Provide the [X, Y] coordinate of the cell's center where the given text is located.  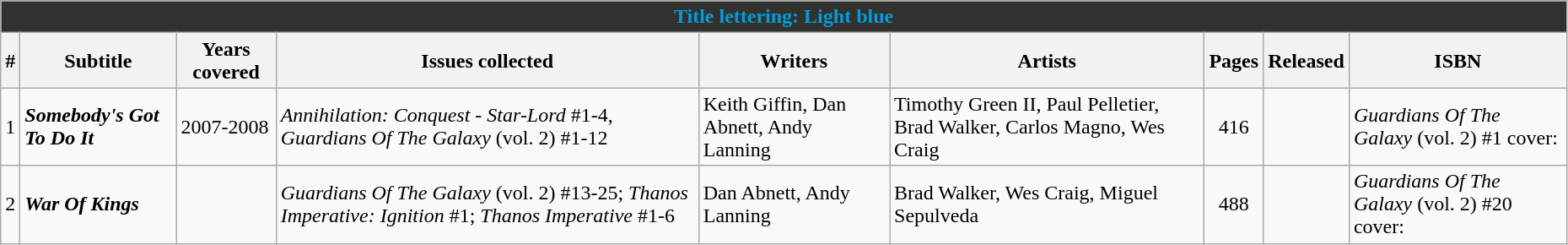
Years covered [226, 61]
Guardians Of The Galaxy (vol. 2) #13-25; Thanos Imperative: Ignition #1; Thanos Imperative #1-6 [488, 204]
ISBN [1458, 61]
416 [1234, 127]
# [10, 61]
Subtitle [98, 61]
War Of Kings [98, 204]
Keith Giffin, Dan Abnett, Andy Lanning [794, 127]
1 [10, 127]
Timothy Green II, Paul Pelletier, Brad Walker, Carlos Magno, Wes Craig [1048, 127]
Brad Walker, Wes Craig, Miguel Sepulveda [1048, 204]
2 [10, 204]
Writers [794, 61]
488 [1234, 204]
Pages [1234, 61]
Dan Abnett, Andy Lanning [794, 204]
Guardians Of The Galaxy (vol. 2) #20 cover: [1458, 204]
Somebody's Got To Do It [98, 127]
Annihilation: Conquest - Star-Lord #1-4, Guardians Of The Galaxy (vol. 2) #1-12 [488, 127]
Issues collected [488, 61]
Artists [1048, 61]
Released [1307, 61]
Guardians Of The Galaxy (vol. 2) #1 cover: [1458, 127]
Title lettering: Light blue [784, 17]
2007-2008 [226, 127]
